Output the (x, y) coordinate of the center of the cell containing the given text.  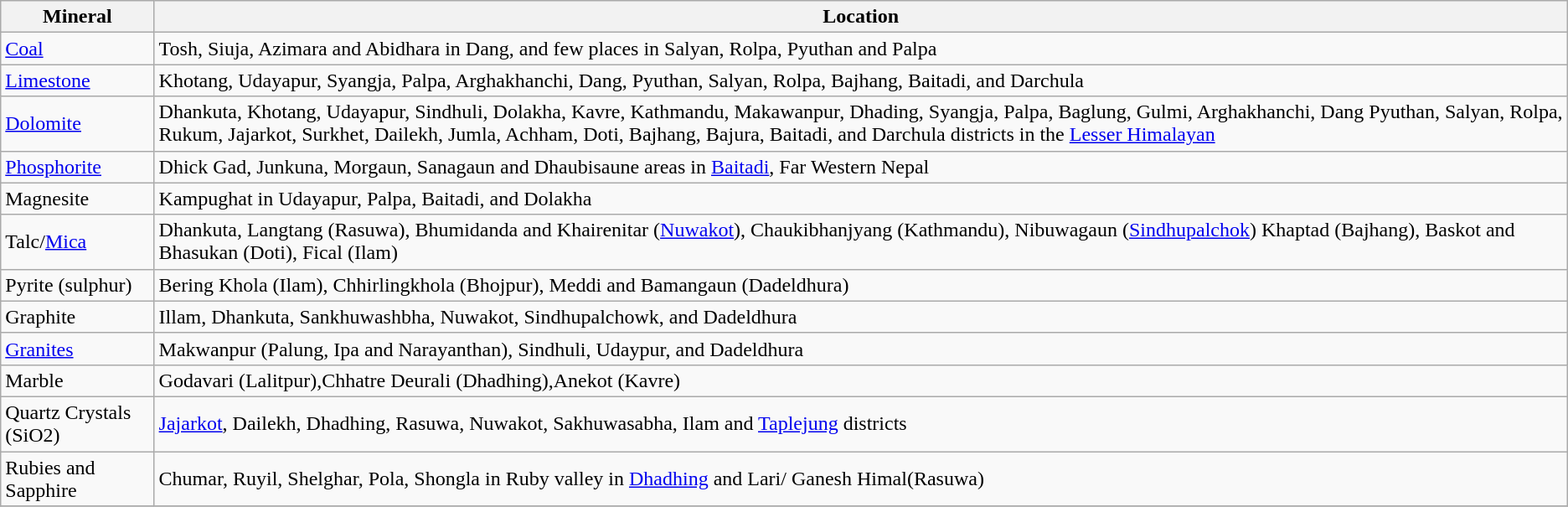
Kampughat in Udayapur, Palpa, Baitadi, and Dolakha (861, 199)
Mineral (77, 17)
Graphite (77, 317)
Chumar, Ruyil, Shelghar, Pola, Shongla in Ruby valley in Dhadhing and Lari/ Ganesh Himal(Rasuwa) (861, 478)
Tosh, Siuja, Azimara and Abidhara in Dang, and few places in Salyan, Rolpa, Pyuthan and Palpa (861, 49)
Talc/Mica (77, 241)
Phosphorite (77, 167)
Coal (77, 49)
Location (861, 17)
Jajarkot, Dailekh, Dhadhing, Rasuwa, Nuwakot, Sakhuwasabha, Ilam and Taplejung districts (861, 424)
Dhick Gad, Junkuna, Morgaun, Sanagaun and Dhaubisaune areas in Baitadi, Far Western Nepal (861, 167)
Khotang, Udayapur, Syangja, Palpa, Arghakhanchi, Dang, Pyuthan, Salyan, Rolpa, Bajhang, Baitadi, and Darchula (861, 80)
Makwanpur (Palung, Ipa and Narayanthan), Sindhuli, Udaypur, and Dadeldhura (861, 349)
Rubies and Sapphire (77, 478)
Bering Khola (Ilam), Chhirlingkhola (Bhojpur), Meddi and Bamangaun (Dadeldhura) (861, 285)
Dolomite (77, 124)
Limestone (77, 80)
Godavari (Lalitpur),Chhatre Deurali (Dhadhing),Anekot (Kavre) (861, 380)
Granites (77, 349)
Pyrite (sulphur) (77, 285)
Magnesite (77, 199)
Quartz Crystals (SiO2) (77, 424)
Marble (77, 380)
Illam, Dhankuta, Sankhuwashbha, Nuwakot, Sindhupalchowk, and Dadeldhura (861, 317)
